For the text-containing cell, return its midpoint in (X, Y) coordinate format. 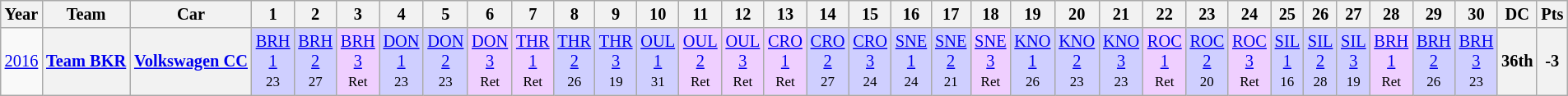
15 (870, 14)
CRO227 (828, 62)
KNO223 (1077, 62)
BRH227 (315, 62)
21 (1121, 14)
Team (86, 14)
10 (658, 14)
SNE221 (951, 62)
OUL131 (658, 62)
36th (1517, 62)
23 (1207, 14)
16 (911, 14)
20 (1077, 14)
BRH226 (1434, 62)
SNE124 (911, 62)
18 (990, 14)
Volkswagen CC (191, 62)
BRH123 (273, 62)
-3 (1552, 62)
2 (315, 14)
30 (1477, 14)
KNO126 (1032, 62)
OUL2Ret (700, 62)
27 (1353, 14)
THR1Ret (533, 62)
SIL228 (1320, 62)
Team BKR (86, 62)
25 (1287, 14)
ROC1Ret (1165, 62)
29 (1434, 14)
13 (785, 14)
1 (273, 14)
22 (1165, 14)
DON123 (402, 62)
17 (951, 14)
11 (700, 14)
BRH3Ret (358, 62)
THR319 (616, 62)
12 (743, 14)
2016 (21, 62)
7 (533, 14)
BRH1Ret (1391, 62)
DC (1517, 14)
OUL3Ret (743, 62)
14 (828, 14)
DON3Ret (490, 62)
KNO323 (1121, 62)
5 (445, 14)
SIL116 (1287, 62)
19 (1032, 14)
CRO324 (870, 62)
SIL319 (1353, 62)
Year (21, 14)
BRH323 (1477, 62)
8 (575, 14)
4 (402, 14)
SNE3Ret (990, 62)
ROC220 (1207, 62)
9 (616, 14)
Car (191, 14)
6 (490, 14)
DON223 (445, 62)
Pts (1552, 14)
CRO1Ret (785, 62)
ROC3Ret (1249, 62)
24 (1249, 14)
26 (1320, 14)
3 (358, 14)
THR226 (575, 62)
28 (1391, 14)
